Search for the cell housing the specified text and yield its [X, Y] center coordinate. 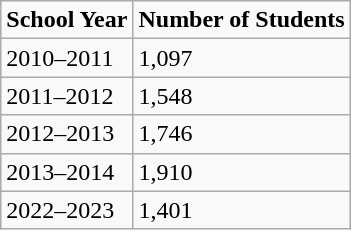
1,401 [242, 210]
1,097 [242, 58]
2012–2013 [67, 134]
School Year [67, 20]
1,548 [242, 96]
2013–2014 [67, 172]
2010–2011 [67, 58]
1,910 [242, 172]
Number of Students [242, 20]
2011–2012 [67, 96]
2022–2023 [67, 210]
1,746 [242, 134]
